Scan for the cell matching the given text and deliver its [x, y] coordinate at center. 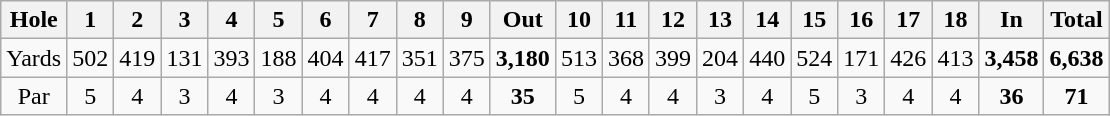
Total [1076, 20]
393 [232, 58]
3,180 [522, 58]
10 [578, 20]
14 [768, 20]
Out [522, 20]
9 [466, 20]
Hole [34, 20]
Yards [34, 58]
204 [720, 58]
11 [626, 20]
6,638 [1076, 58]
Par [34, 96]
8 [420, 20]
513 [578, 58]
36 [1012, 96]
12 [672, 20]
426 [908, 58]
15 [814, 20]
7 [372, 20]
413 [956, 58]
375 [466, 58]
399 [672, 58]
419 [138, 58]
417 [372, 58]
18 [956, 20]
524 [814, 58]
1 [90, 20]
3,458 [1012, 58]
35 [522, 96]
404 [326, 58]
16 [862, 20]
351 [420, 58]
368 [626, 58]
131 [184, 58]
71 [1076, 96]
6 [326, 20]
188 [278, 58]
440 [768, 58]
2 [138, 20]
In [1012, 20]
171 [862, 58]
502 [90, 58]
13 [720, 20]
17 [908, 20]
